Output the [x, y] coordinate of the center of the cell containing the given text.  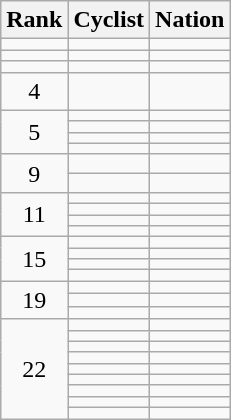
Nation [190, 20]
4 [34, 91]
Cyclist [109, 20]
19 [34, 300]
15 [34, 259]
9 [34, 173]
Rank [34, 20]
22 [34, 369]
5 [34, 132]
11 [34, 214]
